Find where the given text appears and provide that cell's center as (x, y) coordinate. 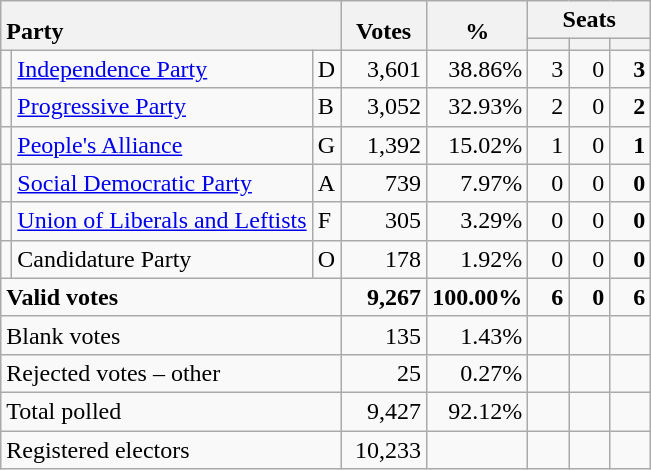
0.27% (478, 373)
38.86% (478, 69)
Valid votes (171, 297)
Votes (384, 26)
Seats (590, 20)
1.92% (478, 259)
3.29% (478, 221)
1.43% (478, 335)
B (326, 107)
Progressive Party (162, 107)
O (326, 259)
% (478, 26)
15.02% (478, 145)
305 (384, 221)
Party (171, 26)
Social Democratic Party (162, 183)
9,427 (384, 411)
Union of Liberals and Leftists (162, 221)
Blank votes (171, 335)
3,052 (384, 107)
100.00% (478, 297)
People's Alliance (162, 145)
A (326, 183)
3,601 (384, 69)
1,392 (384, 145)
Candidature Party (162, 259)
25 (384, 373)
92.12% (478, 411)
10,233 (384, 449)
739 (384, 183)
135 (384, 335)
D (326, 69)
F (326, 221)
G (326, 145)
9,267 (384, 297)
Total polled (171, 411)
Independence Party (162, 69)
178 (384, 259)
Rejected votes – other (171, 373)
Registered electors (171, 449)
7.97% (478, 183)
32.93% (478, 107)
